Provide the (X, Y) coordinate of the cell's center where the given text is located.  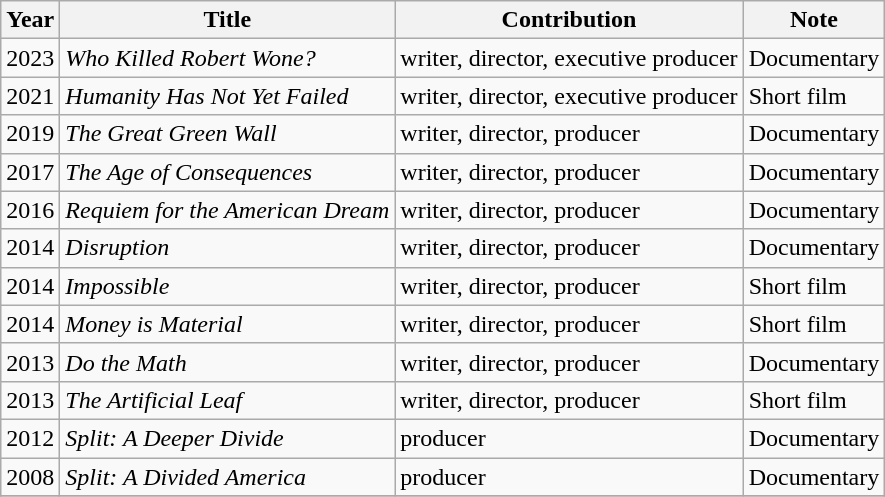
Contribution (569, 20)
Do the Math (228, 362)
Note (814, 20)
Split: A Divided America (228, 477)
The Age of Consequences (228, 172)
The Artificial Leaf (228, 400)
2012 (30, 438)
The Great Green Wall (228, 134)
Impossible (228, 286)
Split: A Deeper Divide (228, 438)
2008 (30, 477)
Year (30, 20)
2019 (30, 134)
Who Killed Robert Wone? (228, 58)
2023 (30, 58)
2017 (30, 172)
Humanity Has Not Yet Failed (228, 96)
2021 (30, 96)
Money is Material (228, 324)
Requiem for the American Dream (228, 210)
2016 (30, 210)
Disruption (228, 248)
Title (228, 20)
